For the text-containing cell, return its midpoint in (x, y) coordinate format. 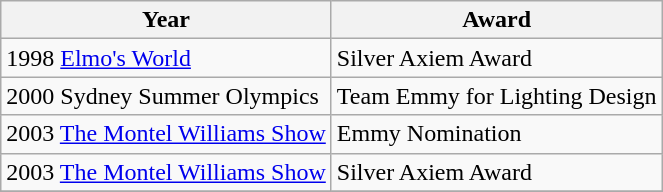
Team Emmy for Lighting Design (496, 96)
Emmy Nomination (496, 134)
1998 Elmo's World (166, 58)
2000 Sydney Summer Olympics (166, 96)
Award (496, 20)
Year (166, 20)
